Output the (x, y) coordinate of the center of the cell containing the given text.  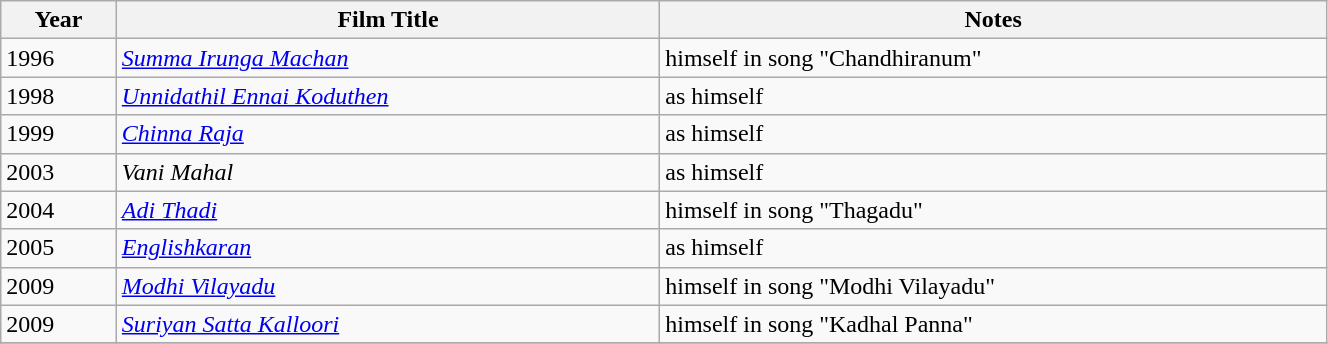
Suriyan Satta Kalloori (388, 324)
2004 (59, 210)
Chinna Raja (388, 134)
1998 (59, 96)
1996 (59, 58)
Modhi Vilayadu (388, 286)
Year (59, 20)
1999 (59, 134)
Englishkaran (388, 248)
himself in song "Modhi Vilayadu" (994, 286)
Summa Irunga Machan (388, 58)
2003 (59, 172)
Unnidathil Ennai Koduthen (388, 96)
Notes (994, 20)
Film Title (388, 20)
himself in song "Kadhal Panna" (994, 324)
Vani Mahal (388, 172)
2005 (59, 248)
himself in song "Chandhiranum" (994, 58)
Adi Thadi (388, 210)
himself in song "Thagadu" (994, 210)
